Scan for the cell matching the given text and deliver its [X, Y] coordinate at center. 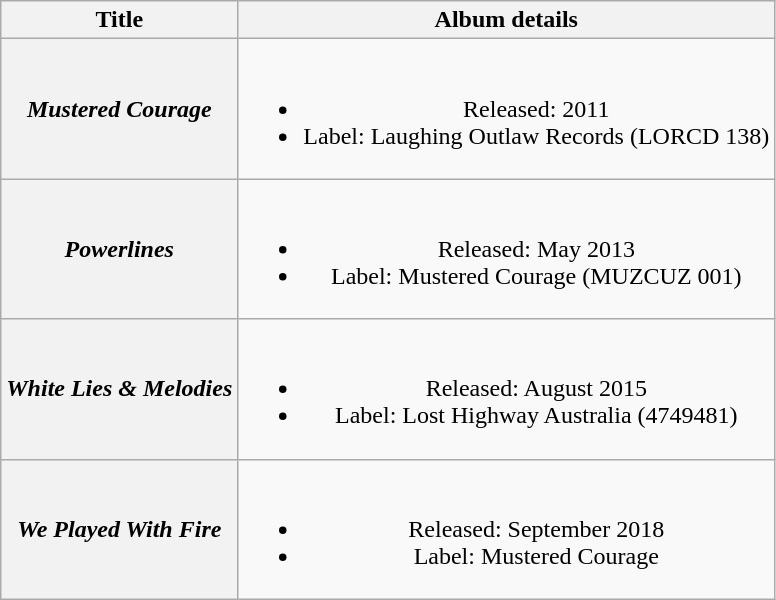
Released: September 2018Label: Mustered Courage [506, 529]
Released: August 2015Label: Lost Highway Australia (4749481) [506, 389]
Mustered Courage [120, 109]
White Lies & Melodies [120, 389]
Title [120, 20]
Powerlines [120, 249]
We Played With Fire [120, 529]
Album details [506, 20]
Released: 2011Label: Laughing Outlaw Records (LORCD 138) [506, 109]
Released: May 2013Label: Mustered Courage (MUZCUZ 001) [506, 249]
